Find where the given text appears and provide that cell's center as [x, y] coordinate. 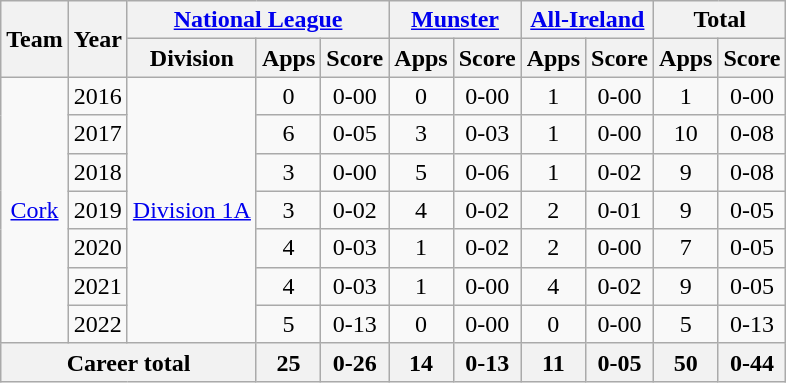
Year [98, 39]
2022 [98, 324]
2019 [98, 210]
25 [288, 362]
Cork [35, 210]
Total [720, 20]
7 [686, 248]
0-01 [620, 210]
0-44 [752, 362]
National League [258, 20]
2018 [98, 172]
10 [686, 134]
2017 [98, 134]
Team [35, 39]
Munster [455, 20]
Career total [129, 362]
Division 1A [192, 210]
50 [686, 362]
0-26 [355, 362]
All-Ireland [587, 20]
2020 [98, 248]
11 [553, 362]
Division [192, 58]
6 [288, 134]
2016 [98, 96]
0-06 [487, 172]
2021 [98, 286]
14 [421, 362]
